Return (X, Y) of the center of cell containing provided text 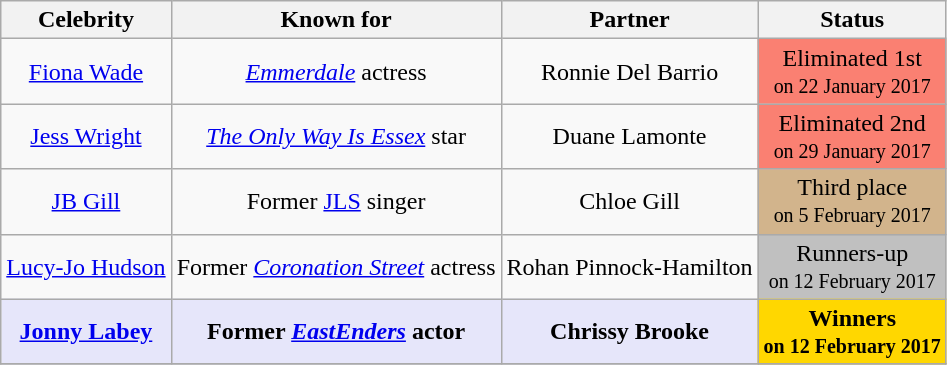
Jonny Labey (86, 332)
Emmerdale actress (336, 72)
Winnerson 12 February 2017 (852, 332)
Chrissy Brooke (630, 332)
Third placeon 5 February 2017 (852, 202)
Jess Wright (86, 136)
Partner (630, 20)
Former JLS singer (336, 202)
Former EastEnders actor (336, 332)
Ronnie Del Barrio (630, 72)
Chloe Gill (630, 202)
Fiona Wade (86, 72)
JB Gill (86, 202)
Eliminated 2ndon 29 January 2017 (852, 136)
Lucy-Jo Hudson (86, 266)
The Only Way Is Essex star (336, 136)
Rohan Pinnock-Hamilton (630, 266)
Runners-upon 12 February 2017 (852, 266)
Status (852, 20)
Known for (336, 20)
Eliminated 1ston 22 January 2017 (852, 72)
Celebrity (86, 20)
Duane Lamonte (630, 136)
Former Coronation Street actress (336, 266)
